Determine the [x, y] coordinate at the center of the cell enclosing the given text.  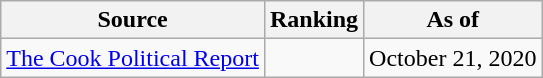
Ranking [314, 20]
Source [133, 20]
As of [453, 20]
The Cook Political Report [133, 58]
October 21, 2020 [453, 58]
